Return [x, y] of the center of cell containing provided text 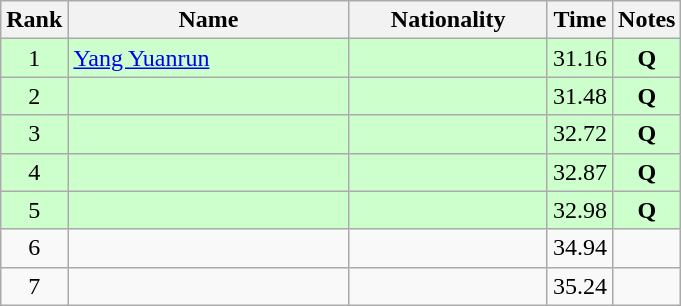
31.48 [580, 96]
32.72 [580, 134]
7 [34, 286]
3 [34, 134]
5 [34, 210]
31.16 [580, 58]
Time [580, 20]
Notes [647, 20]
6 [34, 248]
1 [34, 58]
32.98 [580, 210]
Yang Yuanrun [208, 58]
32.87 [580, 172]
Rank [34, 20]
Name [208, 20]
4 [34, 172]
35.24 [580, 286]
2 [34, 96]
34.94 [580, 248]
Nationality [448, 20]
